Find where the given text appears and provide that cell's center as (X, Y) coordinate. 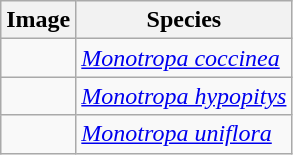
Species (184, 20)
Monotropa uniflora (184, 134)
Monotropa coccinea (184, 58)
Image (38, 20)
Monotropa hypopitys (184, 96)
